Return (x, y) of the center of cell containing provided text 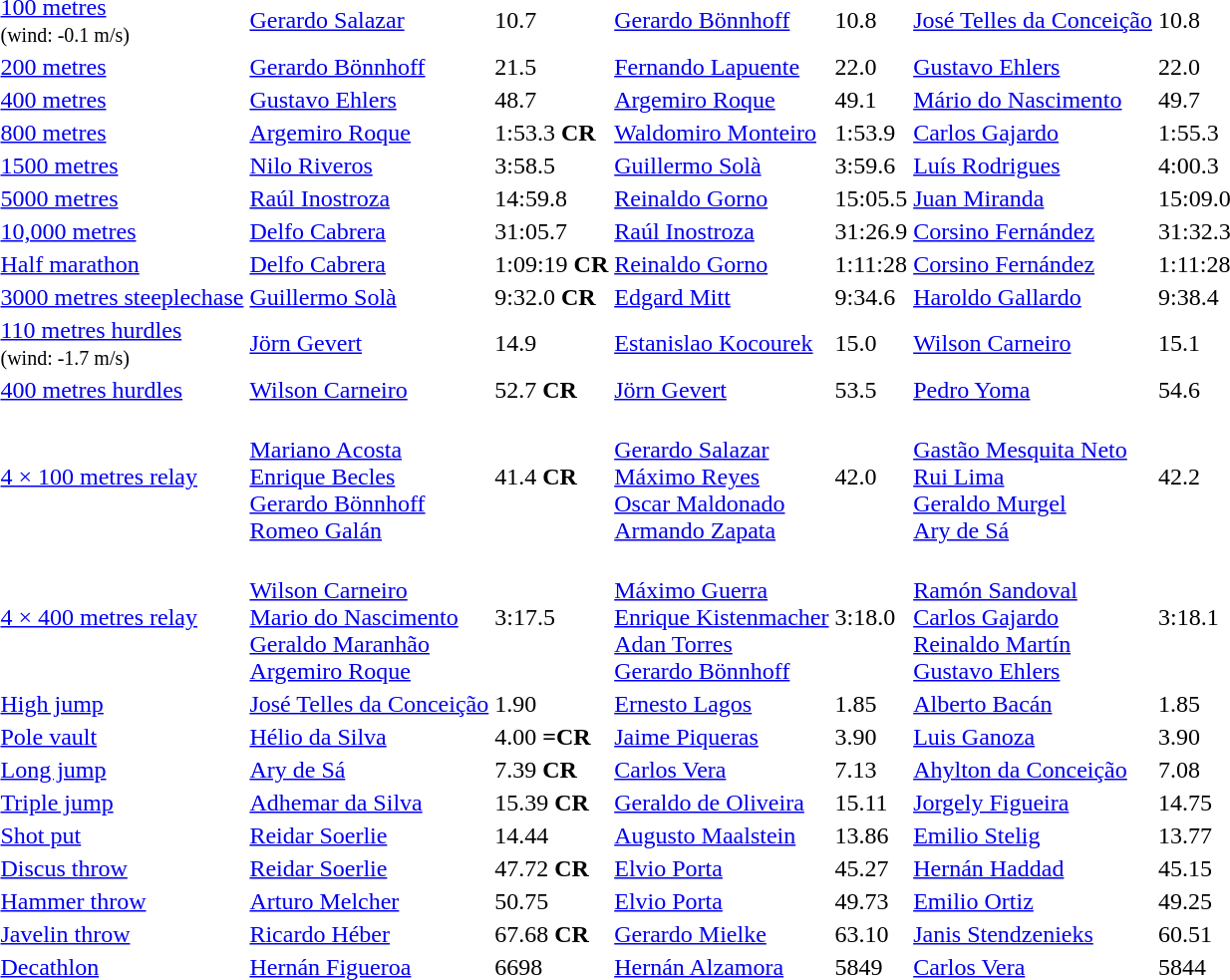
Ary de Sá (369, 770)
15.0 (871, 343)
Wilson CarneiroMario do NascimentoGeraldo MaranhãoArgemiro Roque (369, 617)
3:18.0 (871, 617)
Mariano AcostaEnrique BeclesGerardo BönnhoffRomeo Galán (369, 477)
4.00 =CR (552, 737)
Carlos Vera (722, 770)
Pedro Yoma (1033, 390)
41.4 CR (552, 477)
Haroldo Gallardo (1033, 297)
Hernán Haddad (1033, 868)
21.5 (552, 67)
49.1 (871, 100)
9:32.0 CR (552, 297)
Arturo Melcher (369, 901)
Edgard Mitt (722, 297)
14.9 (552, 343)
63.10 (871, 934)
52.7 CR (552, 390)
Gerardo Bönnhoff (369, 67)
Adhemar da Silva (369, 803)
Nilo Riveros (369, 165)
1.90 (552, 704)
Mário do Nascimento (1033, 100)
Alberto Bacán (1033, 704)
15.11 (871, 803)
45.27 (871, 868)
48.7 (552, 100)
3.90 (871, 737)
Juan Miranda (1033, 198)
Gastão Mesquita NetoRui LimaGeraldo MurgelAry de Sá (1033, 477)
50.75 (552, 901)
Augusto Maalstein (722, 835)
14:59.8 (552, 198)
Carlos Gajardo (1033, 133)
14.44 (552, 835)
3:58.5 (552, 165)
Geraldo de Oliveira (722, 803)
42.0 (871, 477)
22.0 (871, 67)
1:53.9 (871, 133)
7.13 (871, 770)
15.39 CR (552, 803)
1:53.3 CR (552, 133)
67.68 CR (552, 934)
Fernando Lapuente (722, 67)
Jaime Piqueras (722, 737)
9:34.6 (871, 297)
José Telles da Conceição (369, 704)
Jorgely Figueira (1033, 803)
Ricardo Héber (369, 934)
31:05.7 (552, 231)
Máximo GuerraEnrique KistenmacherAdan TorresGerardo Bönnhoff (722, 617)
Gerardo Mielke (722, 934)
Ahylton da Conceição (1033, 770)
3:59.6 (871, 165)
31:26.9 (871, 231)
Gerardo SalazarMáximo ReyesOscar MaldonadoArmando Zapata (722, 477)
1:11:28 (871, 264)
Emilio Ortiz (1033, 901)
3:17.5 (552, 617)
15:05.5 (871, 198)
1.85 (871, 704)
13.86 (871, 835)
Ernesto Lagos (722, 704)
Luís Rodrigues (1033, 165)
Janis Stendzenieks (1033, 934)
47.72 CR (552, 868)
Estanislao Kocourek (722, 343)
1:09:19 CR (552, 264)
Ramón SandovalCarlos GajardoReinaldo MartínGustavo Ehlers (1033, 617)
7.39 CR (552, 770)
Waldomiro Monteiro (722, 133)
Emilio Stelig (1033, 835)
53.5 (871, 390)
Luis Ganoza (1033, 737)
49.73 (871, 901)
Hélio da Silva (369, 737)
